Identify which cell holds the provided text, then report its [x, y] central coordinate. 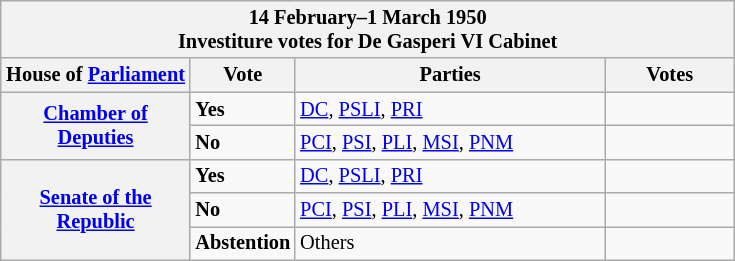
Abstention [242, 243]
Votes [670, 75]
House of Parliament [96, 75]
Vote [242, 75]
Parties [450, 75]
Others [450, 243]
14 February–1 March 1950Investiture votes for De Gasperi VI Cabinet [368, 29]
Chamber of Deputies [96, 126]
Senate of the Republic [96, 210]
